Determine the (X, Y) coordinate at the center of the cell enclosing the given text.  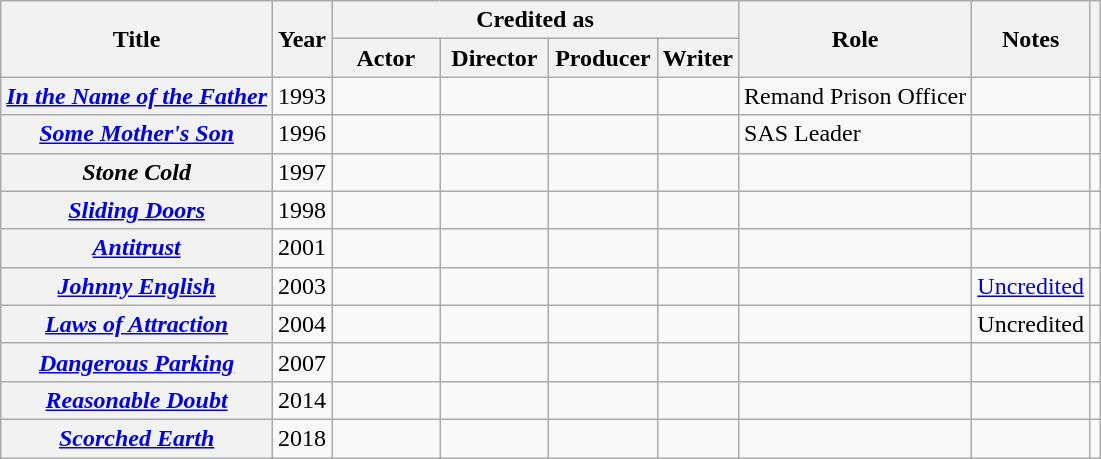
2001 (302, 248)
Year (302, 39)
1996 (302, 134)
Actor (386, 58)
2004 (302, 324)
Remand Prison Officer (856, 96)
Dangerous Parking (137, 362)
Scorched Earth (137, 438)
Producer (604, 58)
Role (856, 39)
1998 (302, 210)
Director (494, 58)
2014 (302, 400)
Notes (1031, 39)
Laws of Attraction (137, 324)
Writer (698, 58)
Stone Cold (137, 172)
Sliding Doors (137, 210)
1993 (302, 96)
2003 (302, 286)
Credited as (536, 20)
Johnny English (137, 286)
Title (137, 39)
Antitrust (137, 248)
2018 (302, 438)
In the Name of the Father (137, 96)
1997 (302, 172)
Some Mother's Son (137, 134)
Reasonable Doubt (137, 400)
SAS Leader (856, 134)
2007 (302, 362)
